Pinpoint the cell where the given text exists, returning its [x, y] midpoint coordinate. 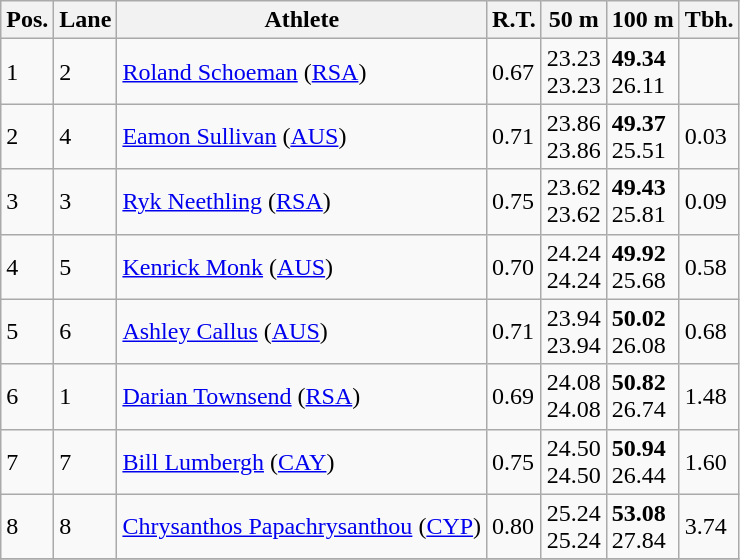
0.80 [514, 526]
49.9225.68 [642, 266]
24.5024.50 [574, 462]
Pos. [28, 20]
50.9426.44 [642, 462]
Lane [86, 20]
Athlete [302, 20]
49.4325.81 [642, 202]
Kenrick Monk (AUS) [302, 266]
1.60 [709, 462]
50.8226.74 [642, 396]
0.68 [709, 332]
23.8623.86 [574, 136]
Tbh. [709, 20]
3.74 [709, 526]
50.0226.08 [642, 332]
Ashley Callus (AUS) [302, 332]
23.6223.62 [574, 202]
0.58 [709, 266]
49.3426.11 [642, 72]
100 m [642, 20]
Bill Lumbergh (CAY) [302, 462]
24.2424.24 [574, 266]
23.2323.23 [574, 72]
Roland Schoeman (RSA) [302, 72]
R.T. [514, 20]
49.3725.51 [642, 136]
Eamon Sullivan (AUS) [302, 136]
Darian Townsend (RSA) [302, 396]
Ryk Neethling (RSA) [302, 202]
0.67 [514, 72]
24.0824.08 [574, 396]
0.09 [709, 202]
1.48 [709, 396]
23.9423.94 [574, 332]
25.2425.24 [574, 526]
0.03 [709, 136]
50 m [574, 20]
Chrysanthos Papachrysanthou (CYP) [302, 526]
53.0827.84 [642, 526]
0.70 [514, 266]
0.69 [514, 396]
